From the cell containing the given text, extract its center point as [X, Y] coordinate. 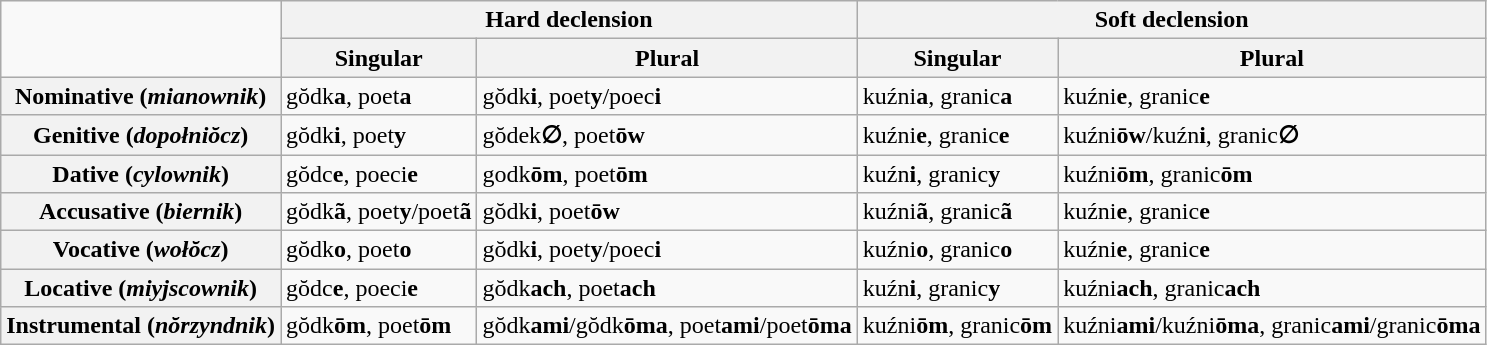
Soft declension [1172, 20]
Accusative (biernik) [141, 212]
kuźniã, granicã [957, 212]
Locative (miyjscownik) [141, 288]
kuźnia, granica [957, 96]
gŏdkōm, poetōm [379, 326]
gŏdkach, poetach [667, 288]
kuźniami/kuźniōma, granicami/granicōma [1272, 326]
Nominative (mianownik) [141, 96]
Vocative (wołŏcz) [141, 250]
Dative (cylownik) [141, 173]
gŏdki, poety [379, 135]
gŏdkami/gŏdkōma, poetami/poetōma [667, 326]
Hard declension [570, 20]
godkōm, poetōm [667, 173]
gŏdkã, poety/poetã [379, 212]
kuźniach, granicach [1272, 288]
Genitive (dopołniŏcz) [141, 135]
gŏdki, poetōw [667, 212]
gŏdko, poeto [379, 250]
Instrumental (nŏrzyndnik) [141, 326]
kuźniōw/kuźni, granic∅ [1272, 135]
gŏdka, poeta [379, 96]
gŏdek∅, poetōw [667, 135]
kuźnio, granico [957, 250]
